Return (X, Y) of the center of cell containing provided text 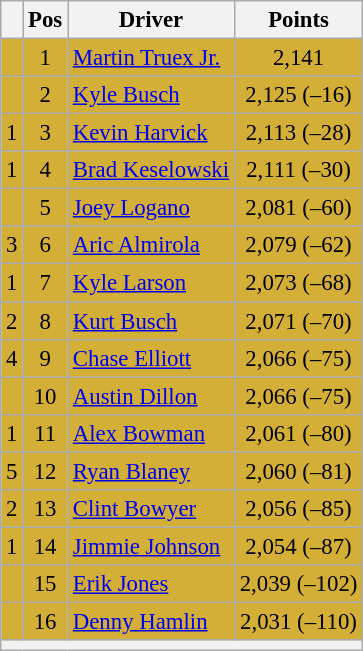
13 (46, 509)
Martin Truex Jr. (152, 58)
2,125 (–16) (298, 95)
8 (46, 321)
2,061 (–80) (298, 433)
2,111 (–30) (298, 170)
Aric Almirola (152, 245)
Kevin Harvick (152, 133)
2,039 (–102) (298, 584)
7 (46, 283)
2,071 (–70) (298, 321)
11 (46, 433)
2,056 (–85) (298, 509)
14 (46, 546)
16 (46, 621)
Brad Keselowski (152, 170)
2,054 (–87) (298, 546)
Alex Bowman (152, 433)
2,060 (–81) (298, 471)
Erik Jones (152, 584)
2,081 (–60) (298, 208)
Points (298, 20)
12 (46, 471)
Jimmie Johnson (152, 546)
10 (46, 396)
Chase Elliott (152, 358)
Kyle Larson (152, 283)
2,079 (–62) (298, 245)
Pos (46, 20)
2,031 (–110) (298, 621)
6 (46, 245)
Kurt Busch (152, 321)
Kyle Busch (152, 95)
Driver (152, 20)
Clint Bowyer (152, 509)
2,113 (–28) (298, 133)
2,073 (–68) (298, 283)
Joey Logano (152, 208)
2,141 (298, 58)
Denny Hamlin (152, 621)
Ryan Blaney (152, 471)
9 (46, 358)
Austin Dillon (152, 396)
15 (46, 584)
